Find where the given text appears and provide that cell's center as [X, Y] coordinate. 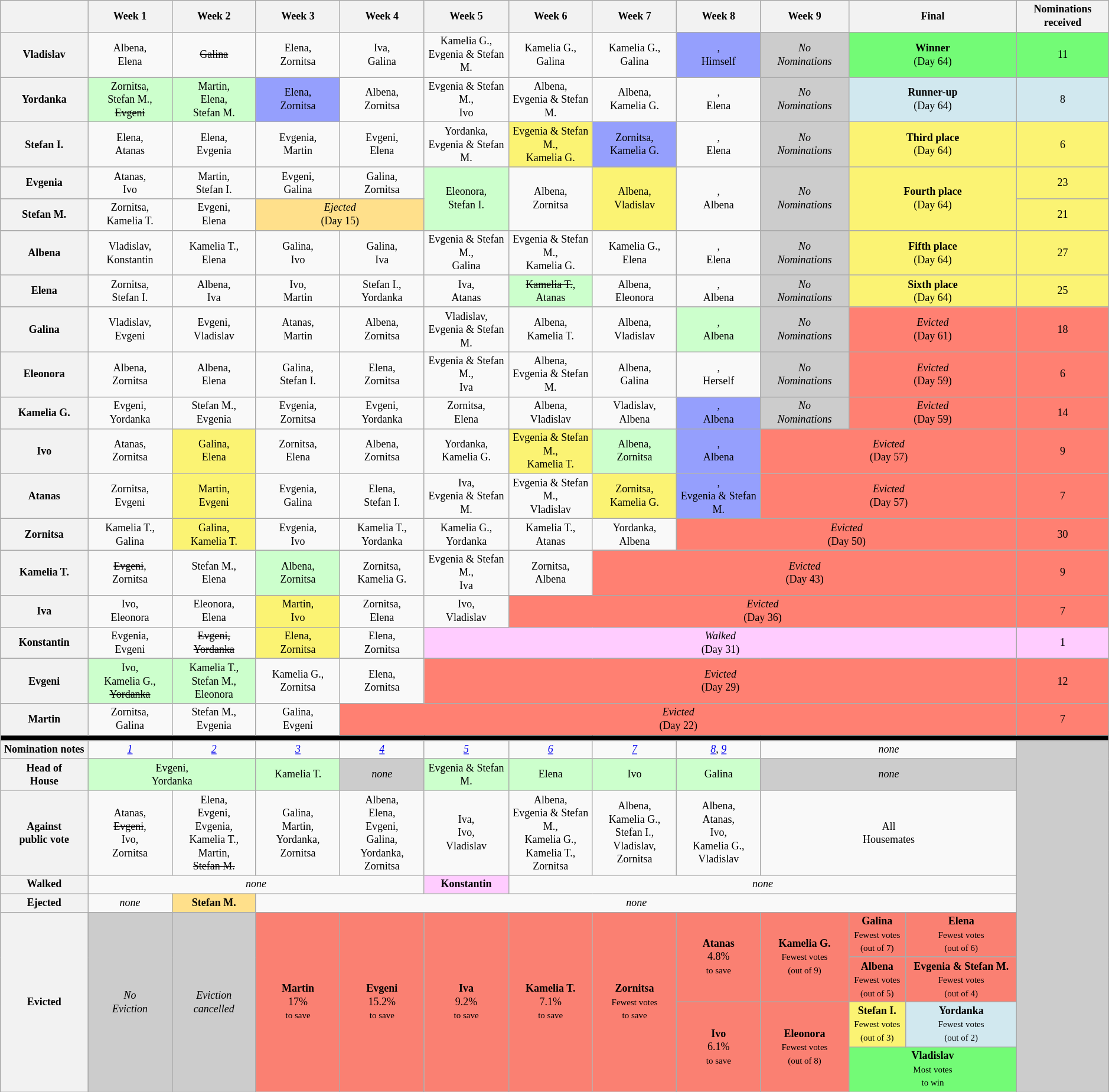
Zornitsa,Albena [550, 573]
Elena,Evgeni,Evgenia,Kamelia T.,Martin,Stefan M. [214, 833]
Albena,Kamelia T. [550, 329]
Kamelia G.,Yordanka [467, 534]
Week 2 [214, 17]
Kamelia T.,Galina [130, 534]
Galina,Ivo [298, 253]
Third place(Day 64) [933, 145]
8, 9 [719, 750]
Ejected(Day 15) [340, 215]
Yordanka [44, 100]
Week 4 [382, 17]
Martin,Elena,Stefan M. [214, 100]
Iva [44, 611]
Evgeni,Zornitsa [130, 573]
Martin,Stefan I. [214, 183]
Evictioncancelled [214, 1002]
Stefan I.Fewest votes(out of 3) [877, 1024]
ZornitsaFewest votesto save [634, 1002]
,Himself [719, 54]
Zornitsa,Galina [130, 720]
Albena,Elena,Evgeni,Galina,Yordanka,Zornitsa [382, 833]
Kamelia G. [44, 413]
Zornitsa,Evgeni [130, 496]
Evicted(Day 29) [720, 681]
Evgenia & Stefan M.,Galina [467, 253]
Kamelia T.7.1%to save [550, 1002]
Vladislav,Albena [634, 413]
Ivo,Vladislav [467, 611]
Evgenia & Stefan M.,Ivo [467, 100]
Kamelia G.Fewest votes(out of 9) [804, 957]
Yordanka,Evgenia & Stefan M. [467, 145]
Vladislav,Evgenia & Stefan M. [467, 329]
Evgenia,Martin [298, 145]
Iva9.2%to save [467, 1002]
Evicted(Day 61) [933, 329]
Iva,Galina [382, 54]
Stefan M.,Elena [214, 573]
Ivo6.1%to save [719, 1047]
EleonoraFewest votes(out of 8) [804, 1047]
Galina,Stefan I. [298, 374]
Martin [44, 720]
Evgenia,Evgeni [130, 643]
Atanas,Martin [298, 329]
Evicted(Day 50) [847, 534]
Evgenia,Galina [298, 496]
Vladislav,Evgeni [130, 329]
Nomination notes [44, 750]
Yordanka,Kamelia G. [467, 451]
Runner-up(Day 64) [933, 100]
Atanas,Evgeni,Ivo,Zornitsa [130, 833]
Iva,Atanas [467, 291]
23 [1063, 183]
Albena [44, 253]
Nominationsreceived [1063, 17]
Kamelia T.,Yordanka [382, 534]
Evgeni,Galina [298, 183]
Albena,Kamelia G.,Stefan I.,Vladislav,Zornitsa [634, 833]
Week 9 [804, 17]
Evicted(Day 22) [679, 720]
Albena,Iva [214, 291]
Stefan I.,Yordanka [382, 291]
4 [382, 750]
Martin17%to save [298, 1002]
Evgenia & Stefan M. [467, 774]
Final [933, 17]
Week 1 [130, 17]
Fourth place(Day 64) [933, 198]
Zornitsa,Stefan I. [130, 291]
Kamelia T.,Elena [214, 253]
Kamelia T.,Stefan M.,Eleonora [214, 681]
Atanas,Zornitsa [130, 451]
Kamelia G.,Zornitsa [298, 681]
Ivo,Martin [298, 291]
Zornitsa,Kamelia T. [130, 215]
Evgenia,Ivo [298, 534]
11 [1063, 54]
VladislavMost votesto win [933, 1070]
3 [298, 750]
18 [1063, 329]
Fifth place(Day 64) [933, 253]
,Herself [719, 374]
Zornitsa,Stefan M.,Evgeni [130, 100]
Kamelia G.,Evgenia & Stefan M. [467, 54]
Galina,Zornitsa [382, 183]
Atanas4.8%to save [719, 957]
Elena,Atanas [130, 145]
Againstpublic vote [44, 833]
Albena,Atanas,Ivo,Kamelia G.,Vladislav [719, 833]
Eleonora [44, 374]
Eleonora,Stefan I. [467, 198]
Head ofHouse [44, 774]
30 [1063, 534]
Ivo,Kamelia G.,Yordanka [130, 681]
Evgenia & Stefan M.,Kamelia T. [550, 451]
Sixth place(Day 64) [933, 291]
Vladislav [44, 54]
8 [1063, 100]
Kamelia G.,Elena [634, 253]
Albena,Kamelia G. [634, 100]
25 [1063, 291]
Evgeni15.2%to save [382, 1002]
Week 8 [719, 17]
Elena,Stefan I. [382, 496]
2 [214, 750]
Walked [44, 884]
Galina,Elena [214, 451]
ElenaFewest votes(out of 6) [961, 934]
Albena,Eleonora [634, 291]
Evicted [44, 1002]
AlbenaFewest votes(out of 5) [877, 979]
27 [1063, 253]
Ejected [44, 903]
AllHousemates [889, 833]
Stefan I. [44, 145]
Albena,Galina [634, 374]
YordankaFewest votes(out of 2) [961, 1024]
Evgenia,Zornitsa [298, 413]
Galina,Kamelia T. [214, 534]
NoEviction [130, 1002]
Week 6 [550, 17]
Evgenia & Stefan M.Fewest votes(out of 4) [961, 979]
Zornitsa [44, 534]
Vladislav,Konstantin [130, 253]
Martin,Evgeni [214, 496]
Evgenia [44, 183]
Yordanka,Albena [634, 534]
Iva,Ivo,Vladislav [467, 833]
Galina,Iva [382, 253]
Iva,Evgenia & Stefan M. [467, 496]
Evicted(Day 43) [804, 573]
Week 3 [298, 17]
Galina,Evgeni [298, 720]
5 [467, 750]
21 [1063, 215]
Atanas [44, 496]
Galina,Martin,Yordanka,Zornitsa [298, 833]
Week 7 [634, 17]
Winner(Day 64) [933, 54]
12 [1063, 681]
14 [1063, 413]
Evgeni,Vladislav [214, 329]
Ivo,Eleonora [130, 611]
Eleonora,Elena [214, 611]
Evicted(Day 36) [763, 611]
Elena,Evgenia [214, 145]
Evgeni [44, 681]
Albena,Evgenia & Stefan M.,Kamelia G.,Kamelia T.,Zornitsa [550, 833]
,Evgenia & Stefan M. [719, 496]
Martin,Ivo [298, 611]
Atanas,Ivo [130, 183]
GalinaFewest votes(out of 7) [877, 934]
Week 5 [467, 17]
Evgenia & Stefan M.,Vladislav [550, 496]
Walked(Day 31) [720, 643]
